Find where the given text appears and provide that cell's center as [x, y] coordinate. 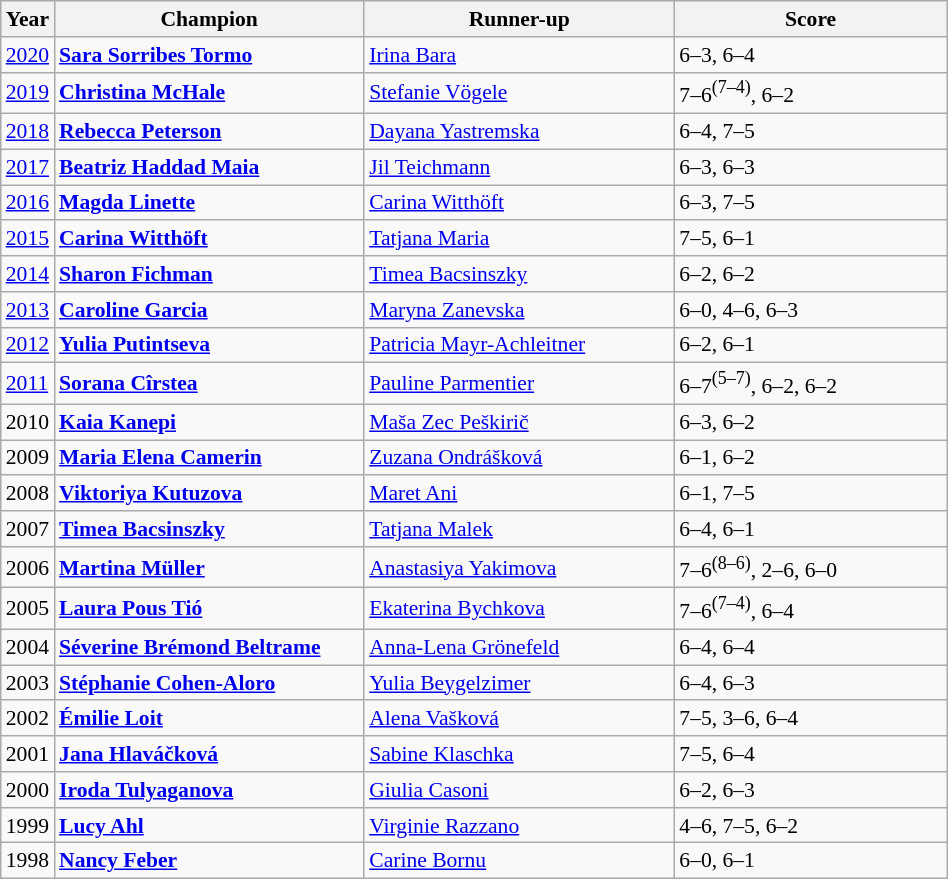
Viktoriya Kutuzova [209, 494]
7–6(8–6), 2–6, 6–0 [810, 568]
Virginie Razzano [519, 826]
Stefanie Vögele [519, 92]
Dayana Yastremska [519, 132]
2009 [28, 458]
Sharon Fichman [209, 274]
Maryna Zanevska [519, 310]
Carine Bornu [519, 861]
2008 [28, 494]
2013 [28, 310]
Anastasiya Yakimova [519, 568]
2000 [28, 790]
Maret Ani [519, 494]
2006 [28, 568]
Year [28, 19]
Rebecca Peterson [209, 132]
Champion [209, 19]
Séverine Brémond Beltrame [209, 648]
Alena Vašková [519, 719]
Tatjana Maria [519, 239]
Stéphanie Cohen-Aloro [209, 683]
Giulia Casoni [519, 790]
Jil Teichmann [519, 167]
Ekaterina Bychkova [519, 608]
Lucy Ahl [209, 826]
6–2, 6–2 [810, 274]
2010 [28, 422]
2016 [28, 203]
Jana Hlaváčková [209, 754]
6–0, 6–1 [810, 861]
2014 [28, 274]
2002 [28, 719]
6–3, 6–2 [810, 422]
6–1, 7–5 [810, 494]
Kaia Kanepi [209, 422]
6–1, 6–2 [810, 458]
6–3, 7–5 [810, 203]
2005 [28, 608]
2004 [28, 648]
6–7(5–7), 6–2, 6–2 [810, 384]
Iroda Tulyaganova [209, 790]
Yulia Putintseva [209, 345]
Yulia Beygelzimer [519, 683]
2001 [28, 754]
Sabine Klaschka [519, 754]
2019 [28, 92]
6–4, 6–4 [810, 648]
6–4, 6–1 [810, 529]
7–5, 6–4 [810, 754]
Zuzana Ondrášková [519, 458]
6–2, 6–1 [810, 345]
Nancy Feber [209, 861]
2003 [28, 683]
Magda Linette [209, 203]
6–3, 6–3 [810, 167]
Émilie Loit [209, 719]
2012 [28, 345]
6–3, 6–4 [810, 55]
2020 [28, 55]
Maria Elena Camerin [209, 458]
Tatjana Malek [519, 529]
2011 [28, 384]
7–5, 6–1 [810, 239]
Pauline Parmentier [519, 384]
6–0, 4–6, 6–3 [810, 310]
2007 [28, 529]
2015 [28, 239]
Score [810, 19]
6–4, 7–5 [810, 132]
1999 [28, 826]
Laura Pous Tió [209, 608]
Irina Bara [519, 55]
2017 [28, 167]
Martina Müller [209, 568]
7–5, 3–6, 6–4 [810, 719]
Runner-up [519, 19]
Anna-Lena Grönefeld [519, 648]
7–6(7–4), 6–4 [810, 608]
Caroline Garcia [209, 310]
4–6, 7–5, 6–2 [810, 826]
6–4, 6–3 [810, 683]
Sara Sorribes Tormo [209, 55]
2018 [28, 132]
Patricia Mayr-Achleitner [519, 345]
Christina McHale [209, 92]
1998 [28, 861]
Sorana Cîrstea [209, 384]
Maša Zec Peškirič [519, 422]
Beatriz Haddad Maia [209, 167]
6–2, 6–3 [810, 790]
7–6(7–4), 6–2 [810, 92]
